Determine the (X, Y) coordinate at the center of the cell enclosing the given text.  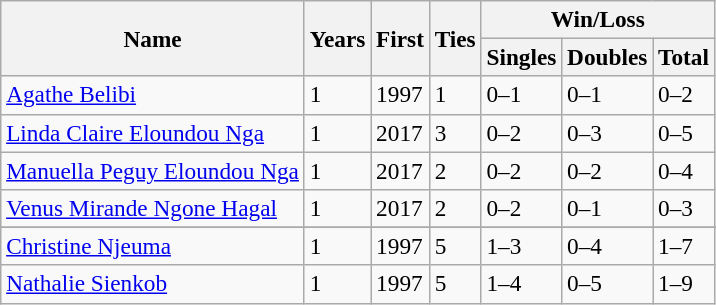
1–9 (684, 284)
Venus Mirande Ngone Hagal (153, 208)
Name (153, 38)
Win/Loss (598, 19)
Total (684, 57)
Singles (522, 57)
Ties (455, 38)
Nathalie Sienkob (153, 284)
1–4 (522, 284)
First (400, 38)
Years (337, 38)
Agathe Belibi (153, 95)
Doubles (608, 57)
1–3 (522, 246)
1–7 (684, 246)
Manuella Peguy Eloundou Nga (153, 170)
Christine Njeuma (153, 246)
3 (455, 133)
Linda Claire Eloundou Nga (153, 133)
